Capture the cell that displays the provided text and extract its [x, y] central coordinate. 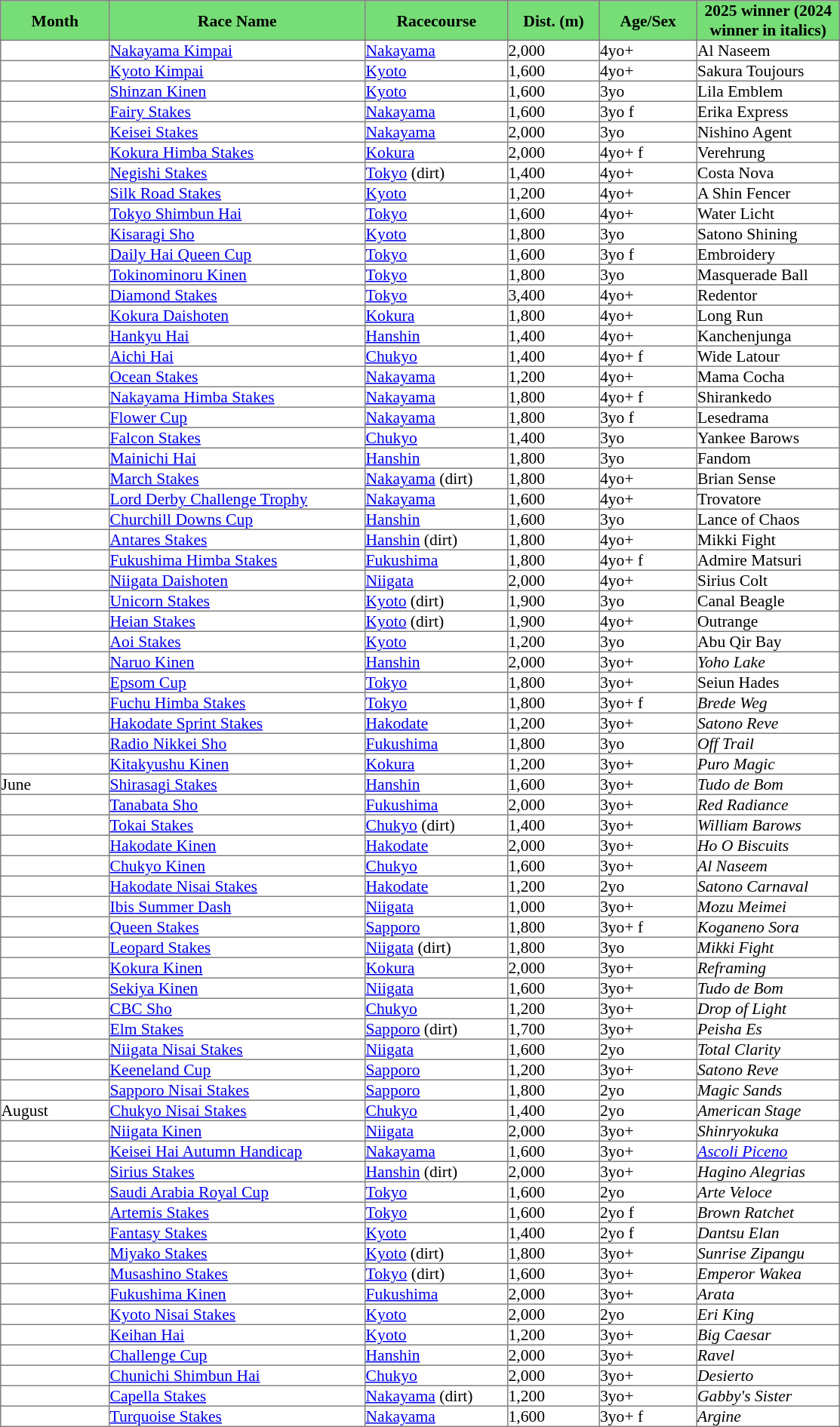
Tanabata Sho [237, 805]
Nishino Agent [768, 131]
Hankyu Hai [237, 335]
Desierto [768, 1376]
Fairy Stakes [237, 112]
Turquoise Stakes [237, 1416]
Saudi Arabia Royal Cup [237, 1191]
Peisha Es [768, 1028]
Unicorn Stakes [237, 601]
Silk Road Stakes [237, 193]
Yoho Lake [768, 661]
Kokura Daishoten [237, 316]
Fukushima Himba Stakes [237, 560]
Keisei Hai Autumn Handicap [237, 1151]
Capella Stakes [237, 1395]
Arte Veloce [768, 1191]
Argine [768, 1416]
Churchill Downs Cup [237, 519]
Naruo Kinen [237, 661]
Costa Nova [768, 172]
3,400 [554, 294]
Hagino Alegrias [768, 1172]
Hakodate Kinen [237, 846]
Kitakyushu Kinen [237, 764]
Nakayama Kimpai [237, 50]
Shirankedo [768, 397]
Verehrung [768, 153]
Keisei Stakes [237, 131]
Masquerade Ball [768, 275]
Miyako Stakes [237, 1253]
1,000 [554, 906]
Total Clarity [768, 1049]
Fuchu Himba Stakes [237, 702]
Arata [768, 1294]
Challenge Cup [237, 1355]
Sapporo Nisai Stakes [237, 1090]
Magic Sands [768, 1090]
2025 winner (2024 winner in italics) [768, 20]
Lance of Chaos [768, 519]
Shirasagi Stakes [237, 784]
Sunrise Zipangu [768, 1253]
Kanchenjunga [768, 335]
Lila Emblem [768, 91]
Artemis Stakes [237, 1213]
Ravel [768, 1355]
Shinzan Kinen [237, 91]
Mainichi Hai [237, 458]
Embroidery [768, 254]
Sapporo (dirt) [436, 1028]
Epsom Cup [237, 683]
Big Caesar [768, 1335]
Keihan Hai [237, 1335]
Brown Ratchet [768, 1213]
Tokyo Shimbun Hai [237, 213]
Sirius Colt [768, 580]
Puro Magic [768, 764]
Niigata Kinen [237, 1131]
Age/Sex [648, 20]
Gabby's Sister [768, 1395]
Brian Sense [768, 479]
American Stage [768, 1110]
Kyoto Nisai Stakes [237, 1314]
Racecourse [436, 20]
Eri King [768, 1314]
Sirius Stakes [237, 1172]
Queen Stakes [237, 927]
Mama Cocha [768, 376]
Reframing [768, 968]
Fantasy Stakes [237, 1232]
Elm Stakes [237, 1028]
Mozu Meimei [768, 906]
Erika Express [768, 112]
Satono Shining [768, 234]
Aichi Hai [237, 356]
Flower Cup [237, 417]
Falcon Stakes [237, 438]
Lord Derby Challenge Trophy [237, 498]
Antares Stakes [237, 539]
Lesedrama [768, 417]
August [55, 1110]
Trovatore [768, 498]
Niigata Nisai Stakes [237, 1049]
Canal Beagle [768, 601]
1,700 [554, 1028]
Negishi Stakes [237, 172]
Chukyo Nisai Stakes [237, 1110]
Kyoto Kimpai [237, 71]
Chukyo (dirt) [436, 824]
Niigata (dirt) [436, 947]
Leopard Stakes [237, 947]
Ibis Summer Dash [237, 906]
Kisaragi Sho [237, 234]
Drop of Light [768, 1009]
Diamond Stakes [237, 294]
Long Run [768, 316]
Ho O Biscuits [768, 846]
Keeneland Cup [237, 1069]
Yankee Barows [768, 438]
Race Name [237, 20]
Abu Qir Bay [768, 642]
Hakodate Nisai Stakes [237, 886]
Hakodate Sprint Stakes [237, 723]
Daily Hai Queen Cup [237, 254]
March Stakes [237, 479]
Satono Carnaval [768, 886]
Dist. (m) [554, 20]
Outrange [768, 621]
Red Radiance [768, 805]
CBC Sho [237, 1009]
Niigata Daishoten [237, 580]
Kokura Himba Stakes [237, 153]
Sekiya Kinen [237, 988]
Shinryokuka [768, 1131]
Emperor Wakea [768, 1273]
Heian Stakes [237, 621]
Month [55, 20]
Ocean Stakes [237, 376]
William Barows [768, 824]
Redentor [768, 294]
Chukyo Kinen [237, 865]
Tokinominoru Kinen [237, 275]
June [55, 784]
Chunichi Shimbun Hai [237, 1376]
A Shin Fencer [768, 193]
Dantsu Elan [768, 1232]
Aoi Stakes [237, 642]
Brede Weg [768, 702]
Sakura Toujours [768, 71]
Ascoli Piceno [768, 1151]
Water Licht [768, 213]
Off Trail [768, 743]
Tokai Stakes [237, 824]
Musashino Stakes [237, 1273]
Fandom [768, 458]
Kokura Kinen [237, 968]
Seiun Hades [768, 683]
Wide Latour [768, 356]
Fukushima Kinen [237, 1294]
Nakayama Himba Stakes [237, 397]
Koganeno Sora [768, 927]
Radio Nikkei Sho [237, 743]
Admire Matsuri [768, 560]
